Capture the cell that displays the provided text and extract its (X, Y) central coordinate. 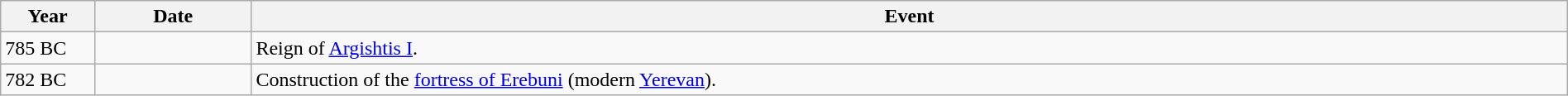
Event (910, 17)
Reign of Argishtis I. (910, 48)
785 BC (48, 48)
Year (48, 17)
Date (172, 17)
782 BC (48, 79)
Construction of the fortress of Erebuni (modern Yerevan). (910, 79)
